Pinpoint the cell where the given text exists, returning its [X, Y] midpoint coordinate. 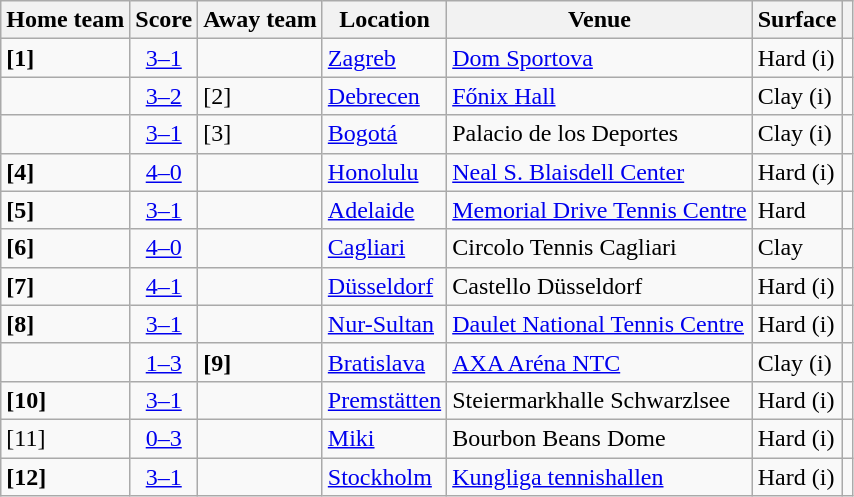
Bratislava [384, 362]
Location [384, 20]
[2] [260, 96]
Venue [600, 20]
Score [164, 20]
Miki [384, 438]
[3] [260, 134]
[1] [66, 58]
Adelaide [384, 210]
Steiermarkhalle Schwarzlsee [600, 400]
Bourbon Beans Dome [600, 438]
Főnix Hall [600, 96]
Daulet National Tennis Centre [600, 324]
4–1 [164, 286]
Circolo Tennis Cagliari [600, 248]
Palacio de los Deportes [600, 134]
[4] [66, 172]
Cagliari [384, 248]
[6] [66, 248]
Surface [797, 20]
[12] [66, 477]
AXA Aréna NTC [600, 362]
[5] [66, 210]
[9] [260, 362]
Clay [797, 248]
[8] [66, 324]
Dom Sportova [600, 58]
Düsseldorf [384, 286]
Zagreb [384, 58]
Bogotá [384, 134]
Premstätten [384, 400]
Kungliga tennishallen [600, 477]
[10] [66, 400]
Memorial Drive Tennis Centre [600, 210]
Honolulu [384, 172]
1–3 [164, 362]
Debrecen [384, 96]
Away team [260, 20]
Castello Düsseldorf [600, 286]
Nur-Sultan [384, 324]
3–2 [164, 96]
[7] [66, 286]
Home team [66, 20]
Neal S. Blaisdell Center [600, 172]
0–3 [164, 438]
Stockholm [384, 477]
Hard [797, 210]
[11] [66, 438]
